For the text-containing cell, return its midpoint in (X, Y) coordinate format. 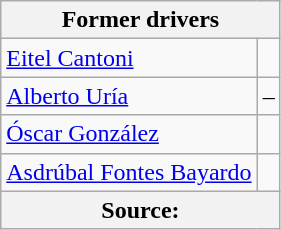
Alberto Uría (129, 96)
Source: (140, 210)
Eitel Cantoni (129, 58)
Óscar González (129, 134)
Former drivers (140, 20)
– (268, 96)
Asdrúbal Fontes Bayardo (129, 172)
